Capture the cell that displays the provided text and extract its (x, y) central coordinate. 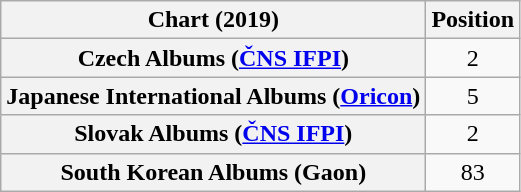
Japanese International Albums (Oricon) (214, 96)
Slovak Albums (ČNS IFPI) (214, 134)
Czech Albums (ČNS IFPI) (214, 58)
South Korean Albums (Gaon) (214, 172)
5 (473, 96)
Chart (2019) (214, 20)
Position (473, 20)
83 (473, 172)
